Identify which cell holds the provided text, then report its (X, Y) central coordinate. 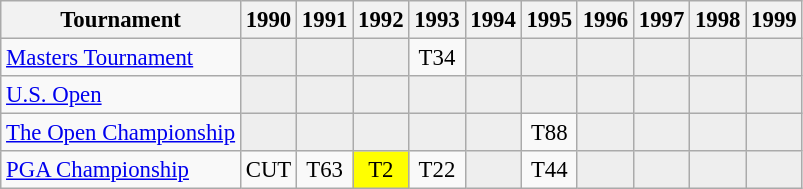
T44 (549, 170)
CUT (268, 170)
Tournament (121, 20)
1994 (493, 20)
1992 (381, 20)
Masters Tournament (121, 58)
1998 (718, 20)
1993 (437, 20)
T34 (437, 58)
U.S. Open (121, 95)
1997 (661, 20)
1996 (605, 20)
T88 (549, 133)
T22 (437, 170)
1999 (774, 20)
1990 (268, 20)
T2 (381, 170)
T63 (325, 170)
1991 (325, 20)
The Open Championship (121, 133)
1995 (549, 20)
PGA Championship (121, 170)
